Output the [X, Y] coordinate of the center of the cell containing the given text.  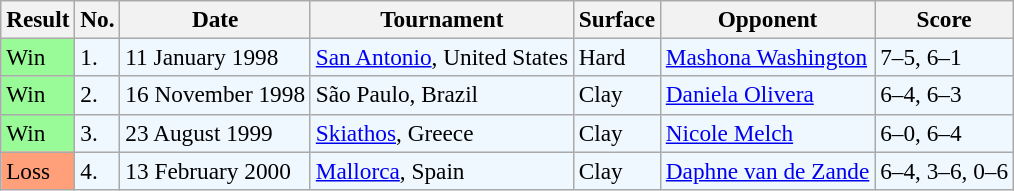
6–4, 6–3 [944, 95]
No. [98, 19]
13 February 2000 [215, 170]
São Paulo, Brazil [442, 95]
Score [944, 19]
Hard [616, 57]
11 January 1998 [215, 57]
Surface [616, 19]
Tournament [442, 19]
6–0, 6–4 [944, 133]
Mashona Washington [767, 57]
Daniela Olivera [767, 95]
16 November 1998 [215, 95]
San Antonio, United States [442, 57]
3. [98, 133]
Daphne van de Zande [767, 170]
7–5, 6–1 [944, 57]
Mallorca, Spain [442, 170]
Loss [38, 170]
1. [98, 57]
Skiathos, Greece [442, 133]
Result [38, 19]
23 August 1999 [215, 133]
4. [98, 170]
Opponent [767, 19]
Date [215, 19]
Nicole Melch [767, 133]
2. [98, 95]
6–4, 3–6, 0–6 [944, 170]
